Capture the cell that displays the provided text and extract its [X, Y] central coordinate. 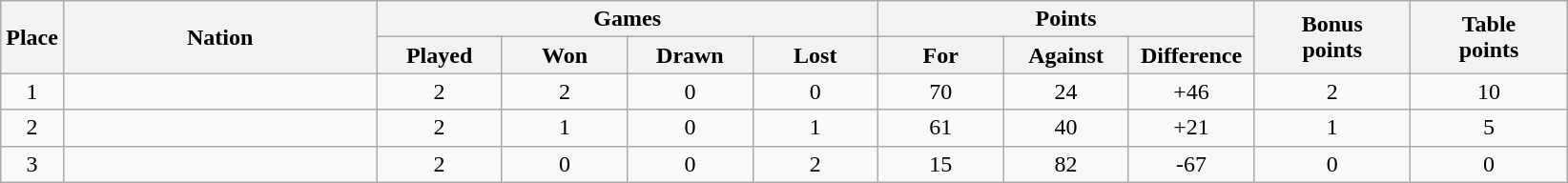
Lost [815, 55]
-67 [1190, 164]
Against [1066, 55]
Nation [219, 37]
Place [32, 37]
70 [940, 91]
Bonuspoints [1332, 37]
40 [1066, 128]
Tablepoints [1489, 37]
Points [1065, 19]
Won [565, 55]
15 [940, 164]
24 [1066, 91]
Drawn [691, 55]
For [940, 55]
Difference [1190, 55]
Played [439, 55]
82 [1066, 164]
61 [940, 128]
10 [1489, 91]
+46 [1190, 91]
+21 [1190, 128]
Games [628, 19]
3 [32, 164]
5 [1489, 128]
